Detect which cell encompasses the target text, then output its (X, Y) center coordinate. 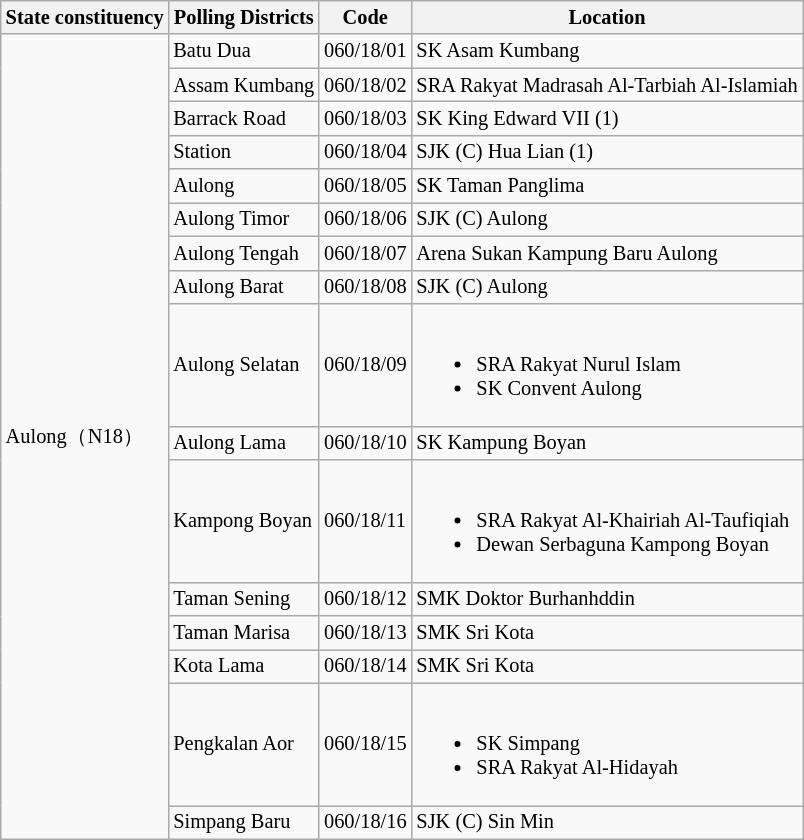
Arena Sukan Kampung Baru Aulong (606, 253)
Batu Dua (244, 51)
SRA Rakyat Madrasah Al-Tarbiah Al-Islamiah (606, 85)
Taman Sening (244, 599)
Kampong Boyan (244, 520)
Aulong Tengah (244, 253)
Aulong Barat (244, 287)
Polling Districts (244, 17)
SK Asam Kumbang (606, 51)
Aulong Selatan (244, 364)
060/18/13 (365, 632)
060/18/03 (365, 118)
SMK Doktor Burhanhddin (606, 599)
Barrack Road (244, 118)
Kota Lama (244, 666)
SRA Rakyat Nurul IslamSK Convent Aulong (606, 364)
060/18/02 (365, 85)
060/18/06 (365, 219)
Taman Marisa (244, 632)
060/18/11 (365, 520)
060/18/04 (365, 152)
State constituency (85, 17)
SJK (C) Sin Min (606, 822)
060/18/07 (365, 253)
SJK (C) Hua Lian (1) (606, 152)
SK SimpangSRA Rakyat Al-Hidayah (606, 744)
060/18/08 (365, 287)
060/18/09 (365, 364)
Simpang Baru (244, 822)
SK Kampung Boyan (606, 443)
Aulong (244, 186)
SK Taman Panglima (606, 186)
Station (244, 152)
SK King Edward VII (1) (606, 118)
Code (365, 17)
060/18/01 (365, 51)
Aulong Lama (244, 443)
Aulong（N18） (85, 436)
060/18/14 (365, 666)
Assam Kumbang (244, 85)
060/18/05 (365, 186)
060/18/16 (365, 822)
Location (606, 17)
Pengkalan Aor (244, 744)
060/18/15 (365, 744)
Aulong Timor (244, 219)
060/18/12 (365, 599)
SRA Rakyat Al-Khairiah Al-TaufiqiahDewan Serbaguna Kampong Boyan (606, 520)
060/18/10 (365, 443)
